Detect which cell encompasses the target text, then output its [X, Y] center coordinate. 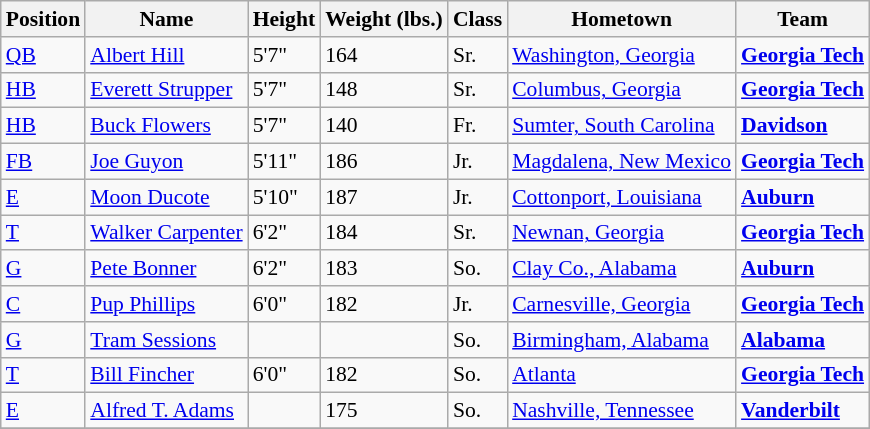
5'10" [284, 197]
Newnan, Georgia [622, 233]
Name [166, 19]
Weight (lbs.) [384, 19]
148 [384, 90]
Height [284, 19]
Everett Strupper [166, 90]
C [43, 304]
Team [802, 19]
QB [43, 55]
Fr. [478, 126]
Position [43, 19]
Alfred T. Adams [166, 411]
Columbus, Georgia [622, 90]
Moon Ducote [166, 197]
Carnesville, Georgia [622, 304]
Atlanta [622, 375]
Walker Carpenter [166, 233]
Pup Phillips [166, 304]
164 [384, 55]
FB [43, 162]
Pete Bonner [166, 269]
184 [384, 233]
Nashville, Tennessee [622, 411]
186 [384, 162]
Class [478, 19]
Cottonport, Louisiana [622, 197]
Hometown [622, 19]
140 [384, 126]
175 [384, 411]
183 [384, 269]
Davidson [802, 126]
Bill Fincher [166, 375]
Vanderbilt [802, 411]
Washington, Georgia [622, 55]
Tram Sessions [166, 340]
Albert Hill [166, 55]
Birmingham, Alabama [622, 340]
Sumter, South Carolina [622, 126]
Buck Flowers [166, 126]
Alabama [802, 340]
Joe Guyon [166, 162]
5'11" [284, 162]
187 [384, 197]
Magdalena, New Mexico [622, 162]
Clay Co., Alabama [622, 269]
